Search for the cell housing the specified text and yield its [X, Y] center coordinate. 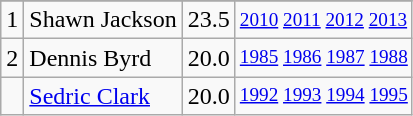
Sedric Clark [103, 96]
Dennis Byrd [103, 58]
1985 1986 1987 1988 [324, 58]
2 [12, 58]
Shawn Jackson [103, 20]
23.5 [208, 20]
2010 2011 2012 2013 [324, 20]
1992 1993 1994 1995 [324, 96]
1 [12, 20]
